Return the (X, Y) coordinate for the center point of the cell that contains the specified text.  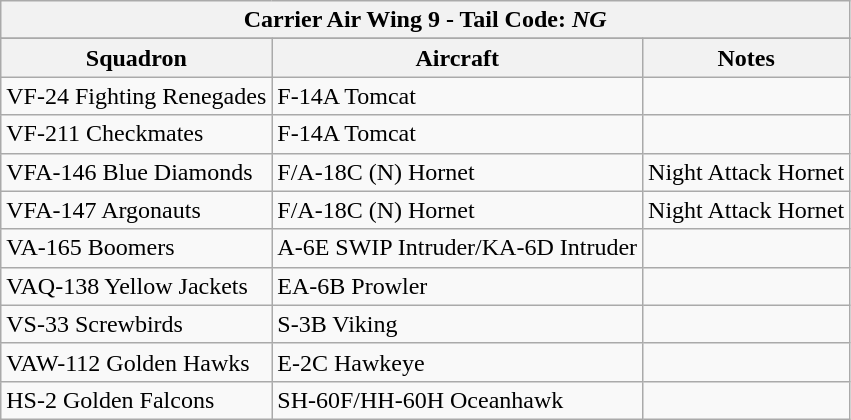
VS-33 Screwbirds (136, 324)
Aircraft (458, 58)
S-3B Viking (458, 324)
E-2C Hawkeye (458, 362)
EA-6B Prowler (458, 286)
VF-211 Checkmates (136, 134)
VAW-112 Golden Hawks (136, 362)
Notes (746, 58)
Squadron (136, 58)
VA-165 Boomers (136, 248)
SH-60F/HH-60H Oceanhawk (458, 400)
VF-24 Fighting Renegades (136, 96)
VFA-147 Argonauts (136, 210)
Carrier Air Wing 9 - Tail Code: NG (426, 20)
VAQ-138 Yellow Jackets (136, 286)
HS-2 Golden Falcons (136, 400)
VFA-146 Blue Diamonds (136, 172)
A-6E SWIP Intruder/KA-6D Intruder (458, 248)
